Extract the (X, Y) coordinate from the center of the cell holding the provided text.  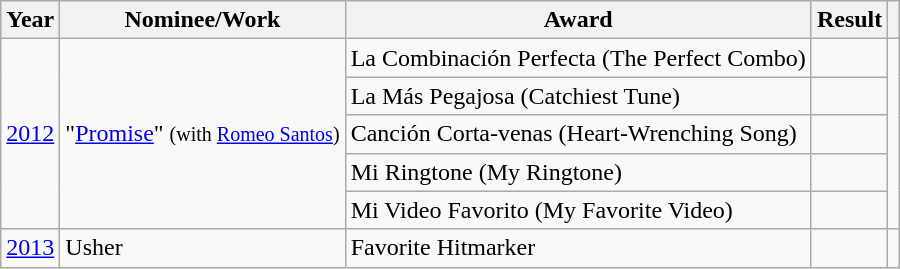
Mi Video Favorito (My Favorite Video) (578, 210)
"Promise" (with Romeo Santos) (202, 134)
Award (578, 20)
Year (30, 20)
La Combinación Perfecta (The Perfect Combo) (578, 58)
Mi Ringtone (My Ringtone) (578, 172)
2012 (30, 134)
Nominee/Work (202, 20)
2013 (30, 248)
Usher (202, 248)
Result (849, 20)
Favorite Hitmarker (578, 248)
La Más Pegajosa (Catchiest Tune) (578, 96)
Canción Corta-venas (Heart-Wrenching Song) (578, 134)
